Identify which cell holds the provided text, then report its (x, y) central coordinate. 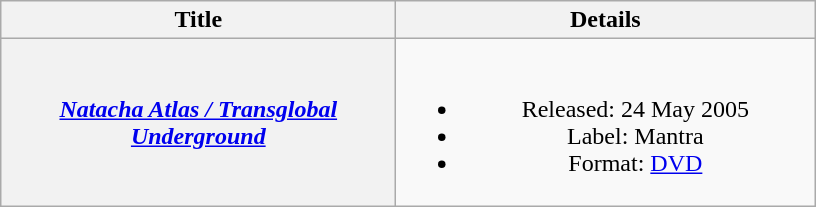
Details (606, 20)
Title (198, 20)
Released: 24 May 2005 Label: Mantra Format: DVD (606, 122)
Natacha Atlas / Transglobal Underground (198, 122)
